Output the [x, y] coordinate of the center of the cell containing the given text.  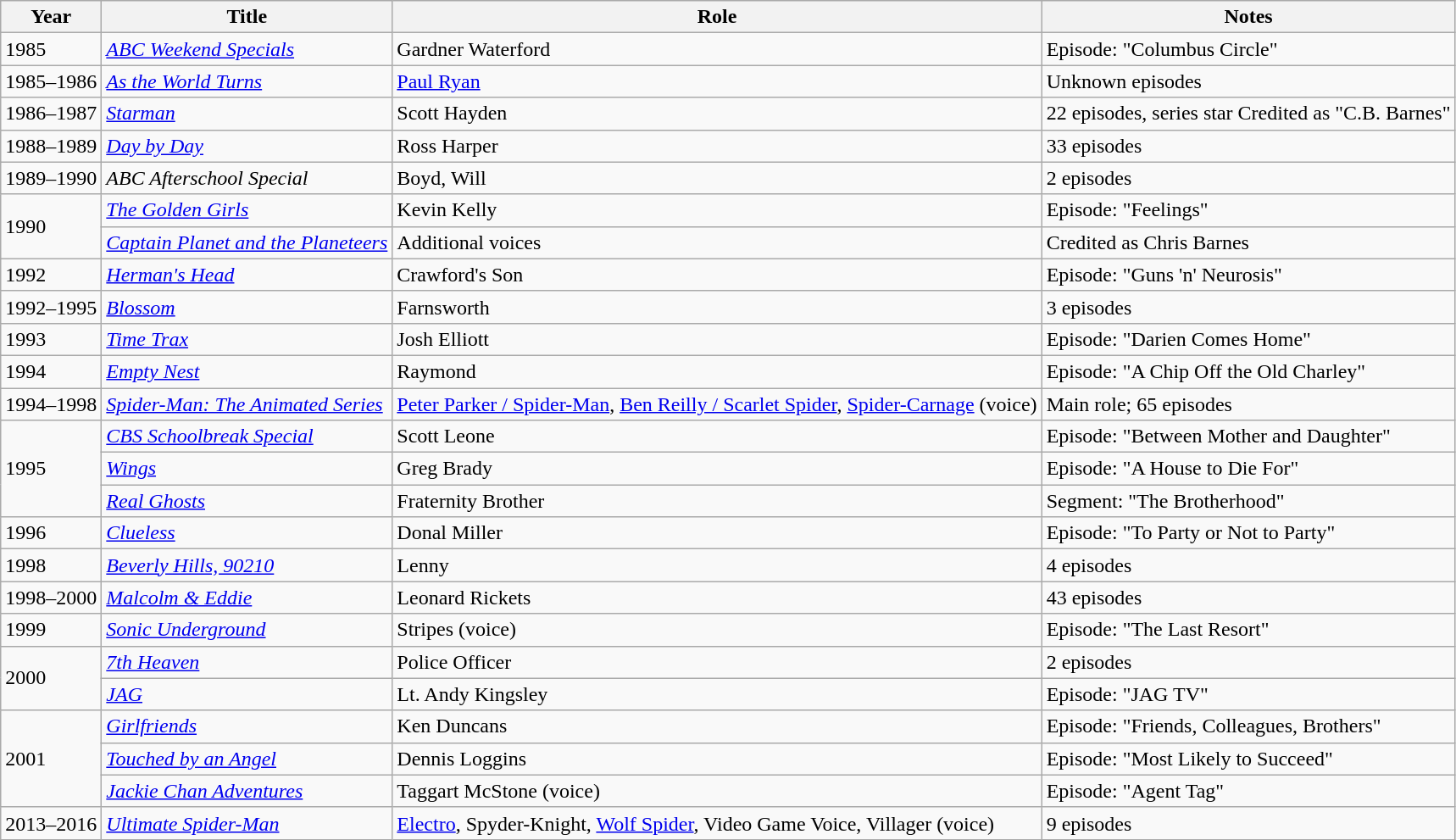
4 episodes [1248, 565]
1999 [51, 630]
Segment: "The Brotherhood" [1248, 501]
Notes [1248, 17]
Scott Hayden [717, 114]
1993 [51, 339]
Episode: "JAG TV" [1248, 694]
Lt. Andy Kingsley [717, 694]
1990 [51, 226]
Fraternity Brother [717, 501]
As the World Turns [247, 81]
9 episodes [1248, 823]
Scott Leone [717, 437]
Spider-Man: The Animated Series [247, 404]
Touched by an Angel [247, 759]
Crawford's Son [717, 275]
Sonic Underground [247, 630]
Wings [247, 469]
Episode: "A Chip Off the Old Charley" [1248, 371]
33 episodes [1248, 146]
Episode: "Darien Comes Home" [1248, 339]
Main role; 65 episodes [1248, 404]
Real Ghosts [247, 501]
Gardner Waterford [717, 49]
Credited as Chris Barnes [1248, 242]
2001 [51, 759]
Title [247, 17]
22 episodes, series star Credited as "C.B. Barnes" [1248, 114]
Role [717, 17]
Beverly Hills, 90210 [247, 565]
1994–1998 [51, 404]
Unknown episodes [1248, 81]
The Golden Girls [247, 210]
JAG [247, 694]
Lenny [717, 565]
Greg Brady [717, 469]
Taggart McStone (voice) [717, 791]
2000 [51, 678]
1998–2000 [51, 598]
Ultimate Spider-Man [247, 823]
Ken Duncans [717, 726]
Girlfriends [247, 726]
Herman's Head [247, 275]
43 episodes [1248, 598]
Raymond [717, 371]
Episode: "Friends, Colleagues, Brothers" [1248, 726]
Episode: "Guns 'n' Neurosis" [1248, 275]
Leonard Rickets [717, 598]
Malcolm & Eddie [247, 598]
Clueless [247, 533]
Kevin Kelly [717, 210]
Paul Ryan [717, 81]
Episode: "Columbus Circle" [1248, 49]
Episode: "Feelings" [1248, 210]
1985 [51, 49]
Ross Harper [717, 146]
1992–1995 [51, 307]
Jackie Chan Adventures [247, 791]
1986–1987 [51, 114]
1992 [51, 275]
1995 [51, 469]
1985–1986 [51, 81]
Electro, Spyder-Knight, Wolf Spider, Video Game Voice, Villager (voice) [717, 823]
ABC Afterschool Special [247, 178]
Time Trax [247, 339]
1996 [51, 533]
Episode: "The Last Resort" [1248, 630]
Stripes (voice) [717, 630]
2013–2016 [51, 823]
Empty Nest [247, 371]
Additional voices [717, 242]
1994 [51, 371]
Boyd, Will [717, 178]
Episode: "A House to Die For" [1248, 469]
Episode: "Agent Tag" [1248, 791]
1989–1990 [51, 178]
CBS Schoolbreak Special [247, 437]
ABC Weekend Specials [247, 49]
1988–1989 [51, 146]
Donal Miller [717, 533]
Episode: "Most Likely to Succeed" [1248, 759]
Dennis Loggins [717, 759]
Josh Elliott [717, 339]
7th Heaven [247, 662]
Peter Parker / Spider-Man, Ben Reilly / Scarlet Spider, Spider-Carnage (voice) [717, 404]
Police Officer [717, 662]
Episode: "Between Mother and Daughter" [1248, 437]
Starman [247, 114]
Day by Day [247, 146]
Captain Planet and the Planeteers [247, 242]
Blossom [247, 307]
Episode: "To Party or Not to Party" [1248, 533]
1998 [51, 565]
Farnsworth [717, 307]
3 episodes [1248, 307]
Year [51, 17]
